Return [X, Y] of the center of cell containing provided text 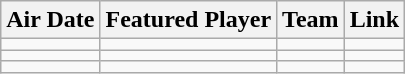
Team [311, 20]
Link [374, 20]
Featured Player [188, 20]
Air Date [50, 20]
